Identify which cell holds the provided text, then report its [x, y] central coordinate. 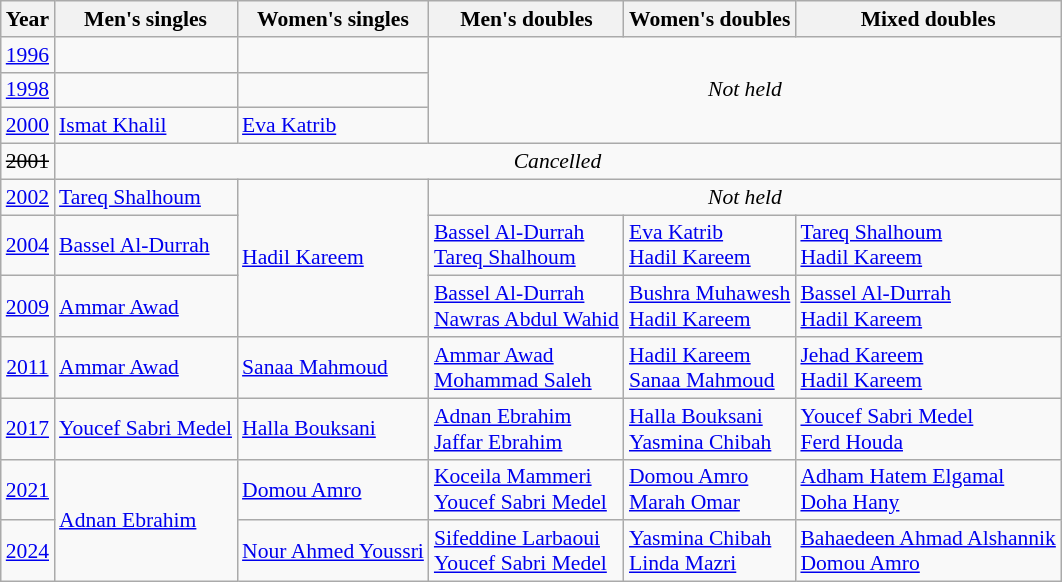
Nour Ahmed Youssri [333, 552]
Mixed doubles [928, 19]
Adnan Ebrahim Jaffar Ebrahim [526, 428]
2024 [28, 552]
Cancelled [558, 162]
Bahaedeen Ahmad Alshannik Domou Amro [928, 552]
Men's singles [146, 19]
2011 [28, 368]
2017 [28, 428]
Yasmina Chibah Linda Mazri [710, 552]
Hadil Kareem [333, 258]
Youcef Sabri Medel Ferd Houda [928, 428]
2009 [28, 306]
1998 [28, 90]
Bushra Muhawesh Hadil Kareem [710, 306]
Tareq Shalhoum [146, 197]
Halla Bouksani Yasmina Chibah [710, 428]
Eva Katrib Hadil Kareem [710, 246]
Sanaa Mahmoud [333, 368]
Women's singles [333, 19]
Ammar Awad Mohammad Saleh [526, 368]
Eva Katrib [333, 126]
Bassel Al-Durrah Tareq Shalhoum [526, 246]
1996 [28, 55]
Women's doubles [710, 19]
2004 [28, 246]
2021 [28, 490]
Youcef Sabri Medel [146, 428]
Koceila Mammeri Youcef Sabri Medel [526, 490]
Tareq Shalhoum Hadil Kareem [928, 246]
Bassel Al-Durrah Nawras Abdul Wahid [526, 306]
Men's doubles [526, 19]
Domou Amro [333, 490]
2001 [28, 162]
Bassel Al-Durrah [146, 246]
Hadil Kareem Sanaa Mahmoud [710, 368]
Adham Hatem Elgamal Doha Hany [928, 490]
2002 [28, 197]
Bassel Al-Durrah Hadil Kareem [928, 306]
Ismat Khalil [146, 126]
Halla Bouksani [333, 428]
Sifeddine Larbaoui Youcef Sabri Medel [526, 552]
2000 [28, 126]
Adnan Ebrahim [146, 520]
Jehad Kareem Hadil Kareem [928, 368]
Domou Amro Marah Omar [710, 490]
Year [28, 19]
